Determine the [x, y] coordinate at the center of the cell enclosing the given text.  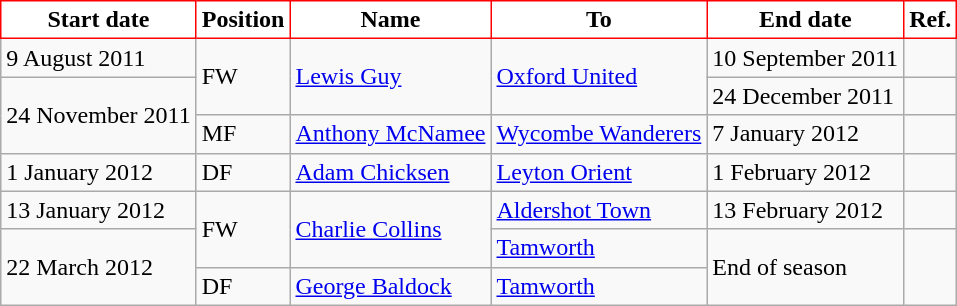
1 January 2012 [98, 172]
Oxford United [599, 77]
George Baldock [390, 286]
MF [243, 134]
Start date [98, 20]
22 March 2012 [98, 267]
Adam Chicksen [390, 172]
Leyton Orient [599, 172]
Position [243, 20]
Ref. [930, 20]
24 November 2011 [98, 115]
To [599, 20]
Lewis Guy [390, 77]
9 August 2011 [98, 58]
7 January 2012 [806, 134]
Aldershot Town [599, 210]
Name [390, 20]
Anthony McNamee [390, 134]
10 September 2011 [806, 58]
13 January 2012 [98, 210]
End of season [806, 267]
1 February 2012 [806, 172]
24 December 2011 [806, 96]
Wycombe Wanderers [599, 134]
13 February 2012 [806, 210]
Charlie Collins [390, 229]
End date [806, 20]
